Extract the (x, y) coordinate from the center of the cell holding the provided text.  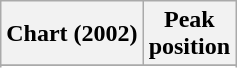
Chart (2002) (72, 34)
Peakposition (189, 34)
